Output the (x, y) coordinate of the center of the cell containing the given text.  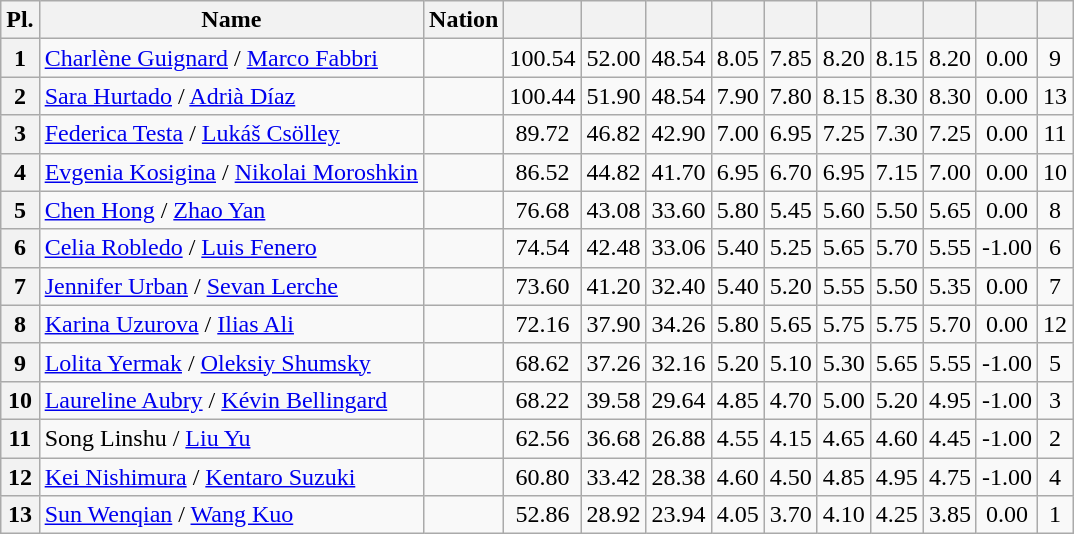
5.30 (844, 362)
Evgenia Kosigina / Nikolai Moroshkin (231, 172)
Pl. (20, 20)
4.70 (790, 400)
89.72 (542, 134)
39.58 (614, 400)
4.55 (738, 438)
44.82 (614, 172)
4.25 (896, 515)
Federica Testa / Lukáš Csölley (231, 134)
34.26 (678, 324)
33.60 (678, 210)
37.90 (614, 324)
68.62 (542, 362)
7.90 (738, 96)
4.15 (790, 438)
Kei Nishimura / Kentaro Suzuki (231, 477)
Laureline Aubry / Kévin Bellingard (231, 400)
8.05 (738, 58)
5.25 (790, 248)
4.75 (950, 477)
5.60 (844, 210)
Song Linshu / Liu Yu (231, 438)
100.44 (542, 96)
41.70 (678, 172)
5.10 (790, 362)
33.06 (678, 248)
41.20 (614, 286)
51.90 (614, 96)
3.85 (950, 515)
37.26 (614, 362)
52.00 (614, 58)
62.56 (542, 438)
4.10 (844, 515)
74.54 (542, 248)
Lolita Yermak / Oleksiy Shumsky (231, 362)
73.60 (542, 286)
Sara Hurtado / Adrià Díaz (231, 96)
36.68 (614, 438)
60.80 (542, 477)
43.08 (614, 210)
3.70 (790, 515)
46.82 (614, 134)
28.38 (678, 477)
26.88 (678, 438)
100.54 (542, 58)
68.22 (542, 400)
33.42 (614, 477)
23.94 (678, 515)
86.52 (542, 172)
Karina Uzurova / Ilias Ali (231, 324)
42.48 (614, 248)
7.15 (896, 172)
Nation (464, 20)
Sun Wenqian / Wang Kuo (231, 515)
Name (231, 20)
4.05 (738, 515)
5.00 (844, 400)
52.86 (542, 515)
Charlène Guignard / Marco Fabbri (231, 58)
5.35 (950, 286)
72.16 (542, 324)
32.40 (678, 286)
7.30 (896, 134)
4.45 (950, 438)
Celia Robledo / Luis Fenero (231, 248)
7.85 (790, 58)
7.80 (790, 96)
4.65 (844, 438)
32.16 (678, 362)
76.68 (542, 210)
Chen Hong / Zhao Yan (231, 210)
4.50 (790, 477)
29.64 (678, 400)
42.90 (678, 134)
6.70 (790, 172)
Jennifer Urban / Sevan Lerche (231, 286)
28.92 (614, 515)
5.45 (790, 210)
